For the text-containing cell, return its midpoint in [X, Y] coordinate format. 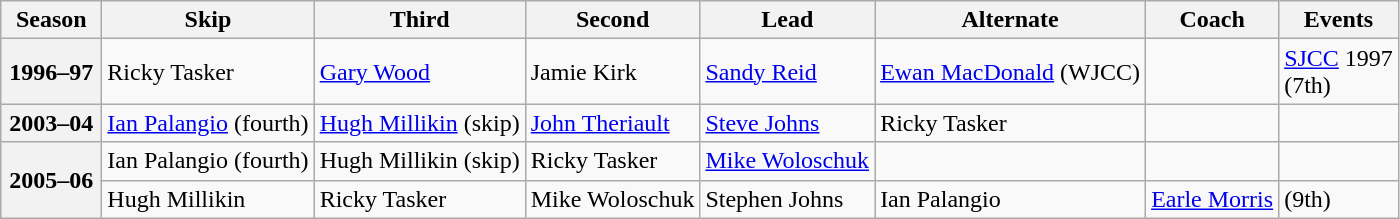
Season [52, 20]
Second [612, 20]
2005–06 [52, 180]
Stephen Johns [788, 199]
Steve Johns [788, 123]
1996–97 [52, 72]
Jamie Kirk [612, 72]
John Theriault [612, 123]
Skip [208, 20]
Hugh Millikin [208, 199]
SJCC 1997 (7th) [1339, 72]
Third [420, 20]
Alternate [1010, 20]
Earle Morris [1212, 199]
Ewan MacDonald (WJCC) [1010, 72]
Gary Wood [420, 72]
2003–04 [52, 123]
(9th) [1339, 199]
Ian Palangio [1010, 199]
Events [1339, 20]
Coach [1212, 20]
Sandy Reid [788, 72]
Lead [788, 20]
